For the text-containing cell, return its midpoint in [X, Y] coordinate format. 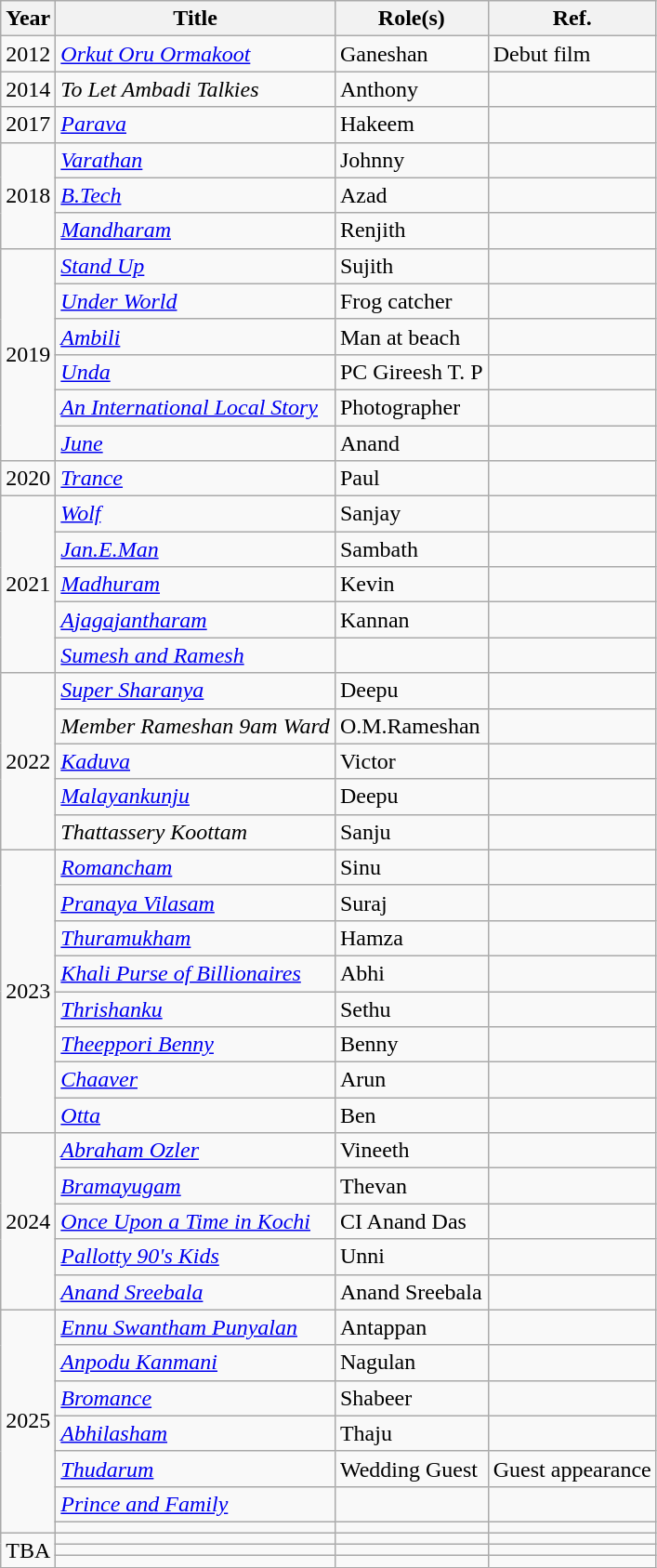
Super Sharanya [195, 691]
Photographer [411, 407]
Year [28, 19]
2022 [28, 761]
Kannan [411, 620]
Ganeshan [411, 54]
Once Upon a Time in Kochi [195, 1221]
2024 [28, 1221]
Sujith [411, 266]
Abraham Ozler [195, 1151]
Romancham [195, 867]
Hamza [411, 938]
Anpodu Kanmani [195, 1363]
Sambath [411, 549]
Bromance [195, 1398]
Ben [411, 1115]
Benny [411, 1045]
Anthony [411, 89]
Suraj [411, 903]
2023 [28, 991]
Paul [411, 479]
Renjith [411, 231]
Wolf [195, 514]
Thuramukham [195, 938]
2020 [28, 479]
Anand [411, 443]
Orkut Oru Ormakoot [195, 54]
O.M.Rameshan [411, 726]
2014 [28, 89]
Thrishanku [195, 1008]
Prince and Family [195, 1504]
2025 [28, 1420]
Sethu [411, 1008]
B.Tech [195, 195]
Pranaya Vilasam [195, 903]
Nagulan [411, 1363]
Unda [195, 372]
Varathan [195, 160]
Pallotty 90's Kids [195, 1257]
Trance [195, 479]
Mandharam [195, 231]
Thaju [411, 1433]
Arun [411, 1080]
Johnny [411, 160]
2012 [28, 54]
Ref. [572, 19]
Azad [411, 195]
Khali Purse of Billionaires [195, 973]
2017 [28, 125]
Chaaver [195, 1080]
Unni [411, 1257]
Thattassery Koottam [195, 832]
Victor [411, 761]
Wedding Guest [411, 1469]
Thudarum [195, 1469]
Frog catcher [411, 301]
CI Anand Das [411, 1221]
Madhuram [195, 585]
Antappan [411, 1327]
2021 [28, 585]
PC Gireesh T. P [411, 372]
Abhilasham [195, 1433]
Shabeer [411, 1398]
Role(s) [411, 19]
To Let Ambadi Talkies [195, 89]
Otta [195, 1115]
Man at beach [411, 336]
Vineeth [411, 1151]
Abhi [411, 973]
TBA [28, 1549]
Sanju [411, 832]
Under World [195, 301]
Parava [195, 125]
Debut film [572, 54]
Malayankunju [195, 797]
Guest appearance [572, 1469]
Kaduva [195, 761]
Jan.E.Man [195, 549]
2019 [28, 354]
2018 [28, 195]
Theeppori Benny [195, 1045]
Sinu [411, 867]
Sanjay [411, 514]
June [195, 443]
Ennu Swantham Punyalan [195, 1327]
Thevan [411, 1186]
Member Rameshan 9am Ward [195, 726]
Ajagajantharam [195, 620]
Bramayugam [195, 1186]
Ambili [195, 336]
Hakeem [411, 125]
Kevin [411, 585]
An International Local Story [195, 407]
Stand Up [195, 266]
Title [195, 19]
Sumesh and Ramesh [195, 655]
